Capture the cell that displays the provided text and extract its [X, Y] central coordinate. 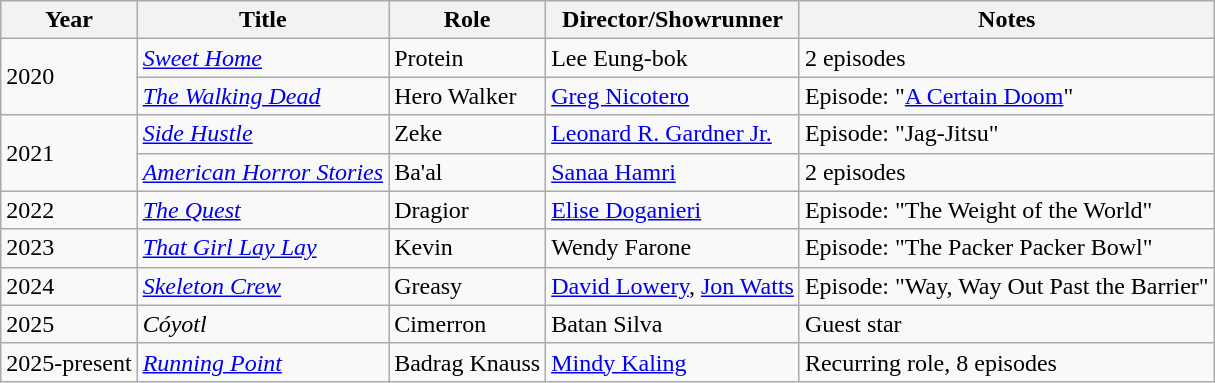
Cóyotl [263, 324]
2025-present [69, 362]
Mindy Kaling [673, 362]
Leonard R. Gardner Jr. [673, 134]
Dragior [468, 210]
2020 [69, 77]
Cimerron [468, 324]
David Lowery, Jon Watts [673, 286]
Episode: "The Weight of the World" [1006, 210]
Zeke [468, 134]
2021 [69, 153]
Lee Eung-bok [673, 58]
American Horror Stories [263, 172]
Year [69, 20]
Episode: "A Certain Doom" [1006, 96]
Sanaa Hamri [673, 172]
Episode: "Way, Way Out Past the Barrier" [1006, 286]
Title [263, 20]
Skeleton Crew [263, 286]
Role [468, 20]
The Quest [263, 210]
Elise Doganieri [673, 210]
2025 [69, 324]
Ba'al [468, 172]
Episode: "Jag-Jitsu" [1006, 134]
Badrag Knauss [468, 362]
Kevin [468, 248]
Recurring role, 8 episodes [1006, 362]
2024 [69, 286]
Batan Silva [673, 324]
Sweet Home [263, 58]
Notes [1006, 20]
Greasy [468, 286]
Wendy Farone [673, 248]
Episode: "The Packer Packer Bowl" [1006, 248]
The Walking Dead [263, 96]
Director/Showrunner [673, 20]
Guest star [1006, 324]
Protein [468, 58]
2023 [69, 248]
Hero Walker [468, 96]
2022 [69, 210]
Side Hustle [263, 134]
Greg Nicotero [673, 96]
That Girl Lay Lay [263, 248]
Running Point [263, 362]
